Output the (X, Y) coordinate of the center of the cell containing the given text.  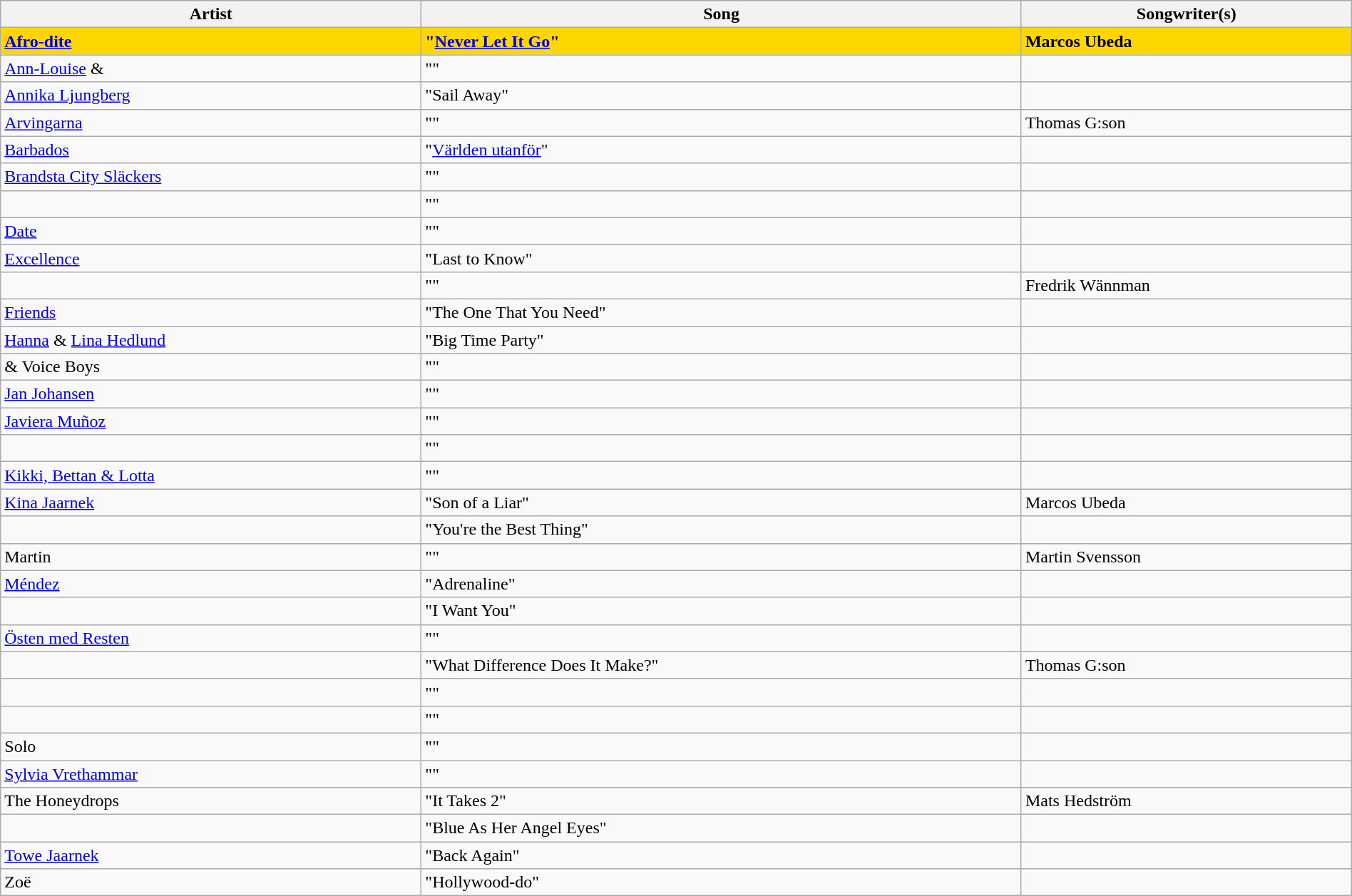
Ann-Louise & (211, 68)
Martin (211, 557)
Kikki, Bettan & Lotta (211, 475)
Excellence (211, 258)
"It Takes 2" (722, 801)
Mats Hedström (1187, 801)
Towe Jaarnek (211, 855)
The Honeydrops (211, 801)
"Back Again" (722, 855)
"Sail Away" (722, 96)
Fredrik Wännman (1187, 285)
Song (722, 14)
"Hollywood-do" (722, 882)
Date (211, 231)
"Blue As Her Angel Eyes" (722, 828)
Artist (211, 14)
Kina Jaarnek (211, 503)
Östen med Resten (211, 638)
& Voice Boys (211, 367)
"The One That You Need" (722, 312)
Hanna & Lina Hedlund (211, 340)
"Världen utanför" (722, 150)
Sylvia Vrethammar (211, 773)
Annika Ljungberg (211, 96)
"I Want You" (722, 611)
Martin Svensson (1187, 557)
"Big Time Party" (722, 340)
Brandsta City Släckers (211, 177)
Jan Johansen (211, 394)
"Adrenaline" (722, 584)
Solo (211, 746)
Méndez (211, 584)
"You're the Best Thing" (722, 530)
Friends (211, 312)
Afro-dite (211, 41)
"Last to Know" (722, 258)
Barbados (211, 150)
Arvingarna (211, 123)
Javiera Muñoz (211, 421)
"What Difference Does It Make?" (722, 665)
Zoë (211, 882)
"Never Let It Go" (722, 41)
"Son of a Liar" (722, 503)
Songwriter(s) (1187, 14)
